Determine the (x, y) coordinate at the center of the cell enclosing the given text.  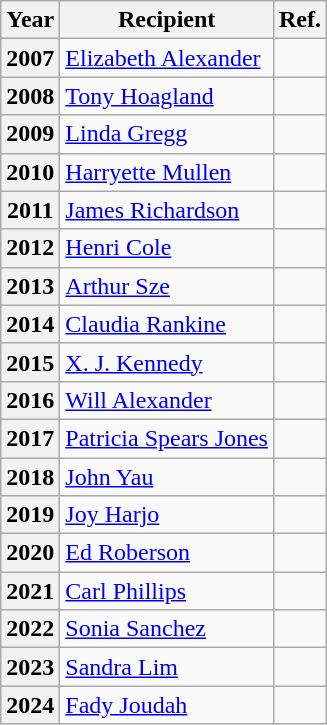
2016 (30, 400)
Sonia Sanchez (167, 629)
2010 (30, 172)
2021 (30, 591)
Claudia Rankine (167, 324)
Elizabeth Alexander (167, 58)
2012 (30, 248)
2019 (30, 515)
Sandra Lim (167, 667)
2007 (30, 58)
Arthur Sze (167, 286)
2008 (30, 96)
Linda Gregg (167, 134)
2015 (30, 362)
X. J. Kennedy (167, 362)
2024 (30, 705)
John Yau (167, 477)
Tony Hoagland (167, 96)
Patricia Spears Jones (167, 438)
Henri Cole (167, 248)
2018 (30, 477)
2017 (30, 438)
2011 (30, 210)
Ref. (300, 20)
2022 (30, 629)
Year (30, 20)
Harryette Mullen (167, 172)
2013 (30, 286)
Joy Harjo (167, 515)
Ed Roberson (167, 553)
James Richardson (167, 210)
2020 (30, 553)
2023 (30, 667)
Will Alexander (167, 400)
2009 (30, 134)
Carl Phillips (167, 591)
Fady Joudah (167, 705)
Recipient (167, 20)
2014 (30, 324)
